Detect which cell encompasses the target text, then output its (x, y) center coordinate. 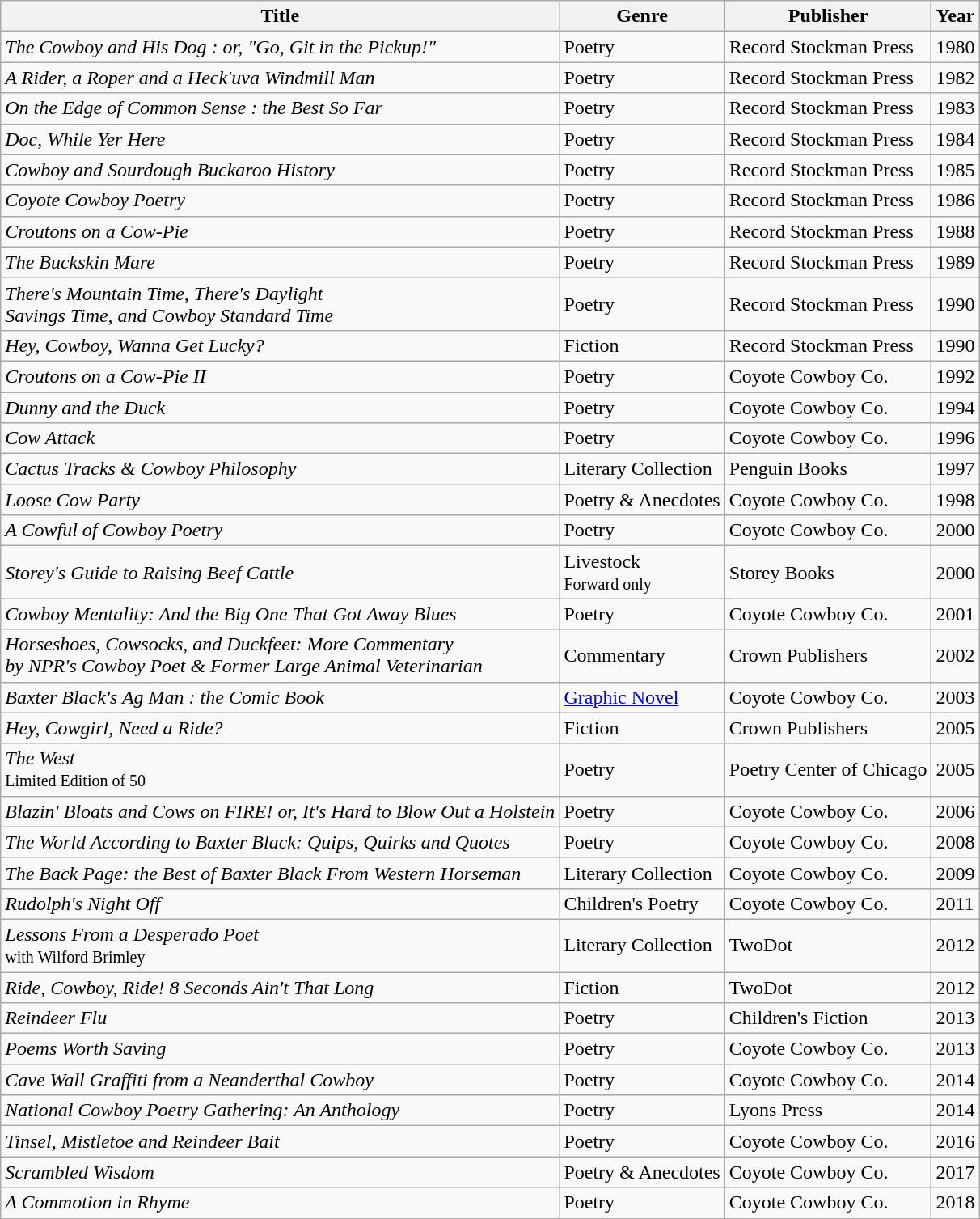
1980 (956, 47)
Genre (642, 16)
2016 (956, 1141)
1989 (956, 262)
Coyote Cowboy Poetry (280, 201)
The Buckskin Mare (280, 262)
Blazin' Bloats and Cows on FIRE! or, It's Hard to Blow Out a Holstein (280, 811)
1982 (956, 78)
Croutons on a Cow-Pie (280, 231)
Tinsel, Mistletoe and Reindeer Bait (280, 1141)
There's Mountain Time, There's DaylightSavings Time, and Cowboy Standard Time (280, 304)
Lyons Press (828, 1111)
1994 (956, 407)
2003 (956, 697)
2009 (956, 873)
Year (956, 16)
2011 (956, 904)
The WestLimited Edition of 50 (280, 770)
1983 (956, 108)
Poetry Center of Chicago (828, 770)
National Cowboy Poetry Gathering: An Anthology (280, 1111)
A Rider, a Roper and a Heck'uva Windmill Man (280, 78)
Graphic Novel (642, 697)
Ride, Cowboy, Ride! 8 Seconds Ain't That Long (280, 988)
The Back Page: the Best of Baxter Black From Western Horseman (280, 873)
1986 (956, 201)
Lessons From a Desperado Poetwith Wilford Brimley (280, 945)
On the Edge of Common Sense : the Best So Far (280, 108)
Rudolph's Night Off (280, 904)
Croutons on a Cow-Pie II (280, 376)
1998 (956, 500)
2002 (956, 655)
1996 (956, 438)
Title (280, 16)
Cowboy and Sourdough Buckaroo History (280, 170)
Poems Worth Saving (280, 1049)
2006 (956, 811)
2008 (956, 842)
Publisher (828, 16)
2018 (956, 1203)
1988 (956, 231)
1984 (956, 139)
1992 (956, 376)
Hey, Cowboy, Wanna Get Lucky? (280, 345)
Cow Attack (280, 438)
Loose Cow Party (280, 500)
Scrambled Wisdom (280, 1172)
Reindeer Flu (280, 1018)
Children's Poetry (642, 904)
Hey, Cowgirl, Need a Ride? (280, 728)
A Commotion in Rhyme (280, 1203)
Horseshoes, Cowsocks, and Duckfeet: More Commentaryby NPR's Cowboy Poet & Former Large Animal Veterinarian (280, 655)
The Cowboy and His Dog : or, "Go, Git in the Pickup!" (280, 47)
Cowboy Mentality: And the Big One That Got Away Blues (280, 614)
LivestockForward only (642, 573)
1997 (956, 469)
Dunny and the Duck (280, 407)
Commentary (642, 655)
Penguin Books (828, 469)
Doc, While Yer Here (280, 139)
2017 (956, 1172)
Cave Wall Graffiti from a Neanderthal Cowboy (280, 1080)
Cactus Tracks & Cowboy Philosophy (280, 469)
A Cowful of Cowboy Poetry (280, 531)
The World According to Baxter Black: Quips, Quirks and Quotes (280, 842)
1985 (956, 170)
2001 (956, 614)
Children's Fiction (828, 1018)
Baxter Black's Ag Man : the Comic Book (280, 697)
Storey's Guide to Raising Beef Cattle (280, 573)
Storey Books (828, 573)
